Capture the cell that displays the provided text and extract its [X, Y] central coordinate. 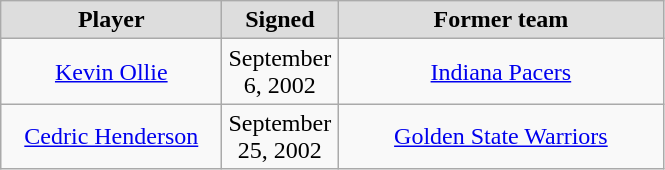
September 25, 2002 [280, 136]
Player [112, 20]
Kevin Ollie [112, 72]
September 6, 2002 [280, 72]
Former team [501, 20]
Cedric Henderson [112, 136]
Indiana Pacers [501, 72]
Signed [280, 20]
Golden State Warriors [501, 136]
